Pinpoint the cell where the given text exists, returning its (X, Y) midpoint coordinate. 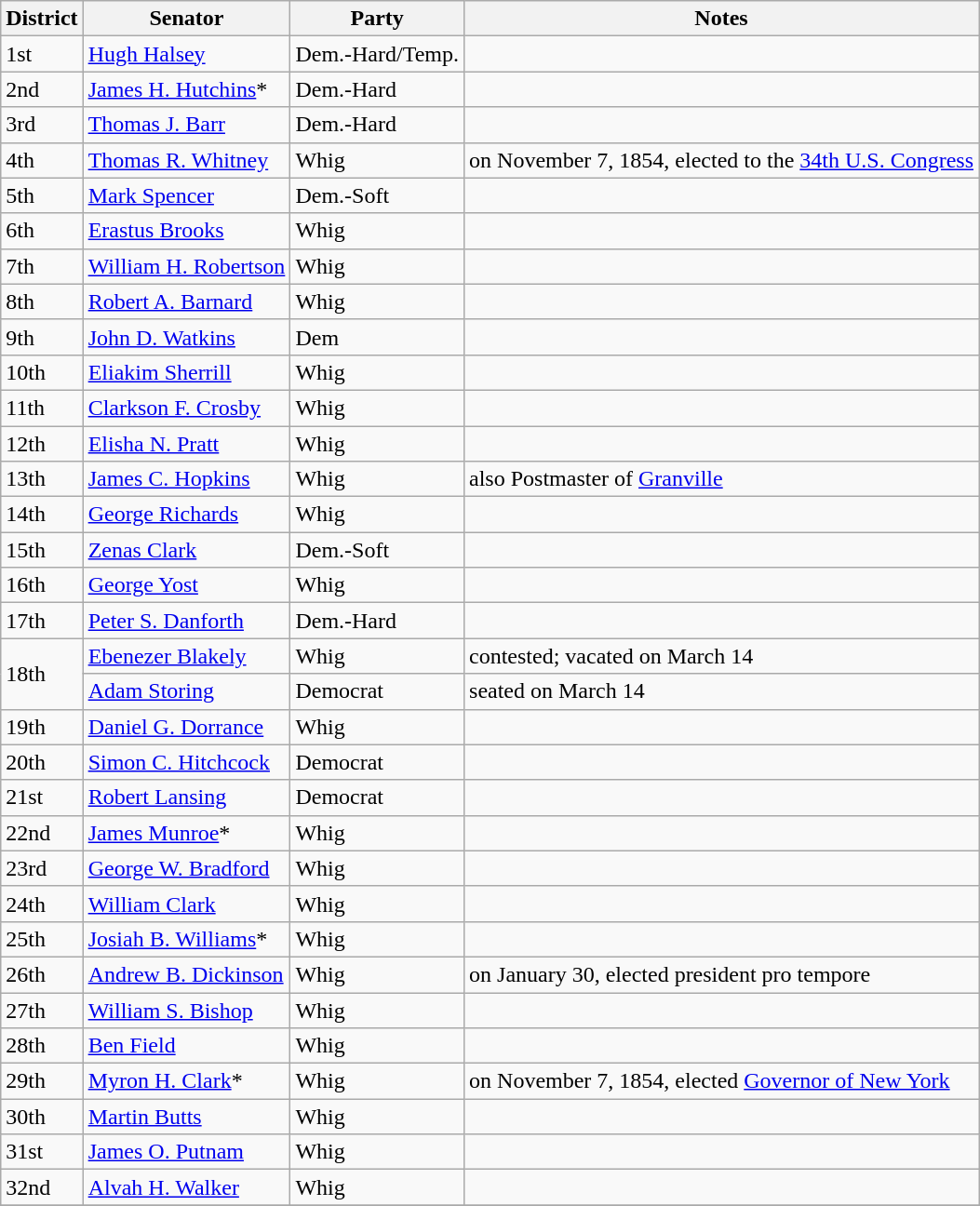
Erastus Brooks (186, 231)
James Munroe* (186, 833)
3rd (42, 125)
Simon C. Hitchcock (186, 762)
John D. Watkins (186, 337)
William H. Robertson (186, 266)
2nd (42, 89)
14th (42, 515)
21st (42, 797)
contested; vacated on March 14 (722, 656)
Ebenezer Blakely (186, 656)
James H. Hutchins* (186, 89)
William Clark (186, 904)
15th (42, 550)
32nd (42, 1187)
Clarkson F. Crosby (186, 408)
also Postmaster of Granville (722, 479)
George W. Bradford (186, 868)
Martin Butts (186, 1117)
Josiah B. Williams* (186, 939)
Myron H. Clark* (186, 1081)
18th (42, 674)
20th (42, 762)
on November 7, 1854, elected to the 34th U.S. Congress (722, 160)
1st (42, 54)
28th (42, 1046)
James C. Hopkins (186, 479)
5th (42, 195)
George Yost (186, 585)
Adam Storing (186, 691)
Ben Field (186, 1046)
Notes (722, 19)
Eliakim Sherrill (186, 372)
29th (42, 1081)
on January 30, elected president pro tempore (722, 974)
10th (42, 372)
Party (378, 19)
Senator (186, 19)
Andrew B. Dickinson (186, 974)
16th (42, 585)
Thomas J. Barr (186, 125)
Alvah H. Walker (186, 1187)
James O. Putnam (186, 1152)
26th (42, 974)
25th (42, 939)
7th (42, 266)
17th (42, 621)
4th (42, 160)
Robert A. Barnard (186, 301)
31st (42, 1152)
9th (42, 337)
12th (42, 444)
19th (42, 727)
William S. Bishop (186, 1010)
Dem (378, 337)
Thomas R. Whitney (186, 160)
Mark Spencer (186, 195)
Peter S. Danforth (186, 621)
30th (42, 1117)
27th (42, 1010)
22nd (42, 833)
Robert Lansing (186, 797)
seated on March 14 (722, 691)
Daniel G. Dorrance (186, 727)
6th (42, 231)
Dem.-Hard/Temp. (378, 54)
8th (42, 301)
Hugh Halsey (186, 54)
11th (42, 408)
on November 7, 1854, elected Governor of New York (722, 1081)
Elisha N. Pratt (186, 444)
Zenas Clark (186, 550)
24th (42, 904)
13th (42, 479)
George Richards (186, 515)
23rd (42, 868)
District (42, 19)
